Locate the cell with the specified text and output its (x, y) center coordinate. 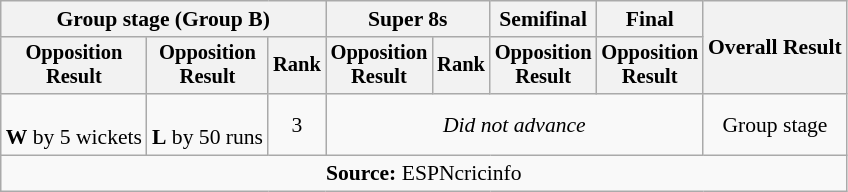
Group stage (Group B) (164, 19)
Overall Result (775, 48)
W by 5 wickets (74, 124)
3 (297, 124)
L by 50 runs (208, 124)
Did not advance (514, 124)
Final (650, 19)
Super 8s (408, 19)
Group stage (775, 124)
Semifinal (544, 19)
Source: ESPNcricinfo (424, 174)
